Pinpoint the cell where the given text exists, returning its [x, y] midpoint coordinate. 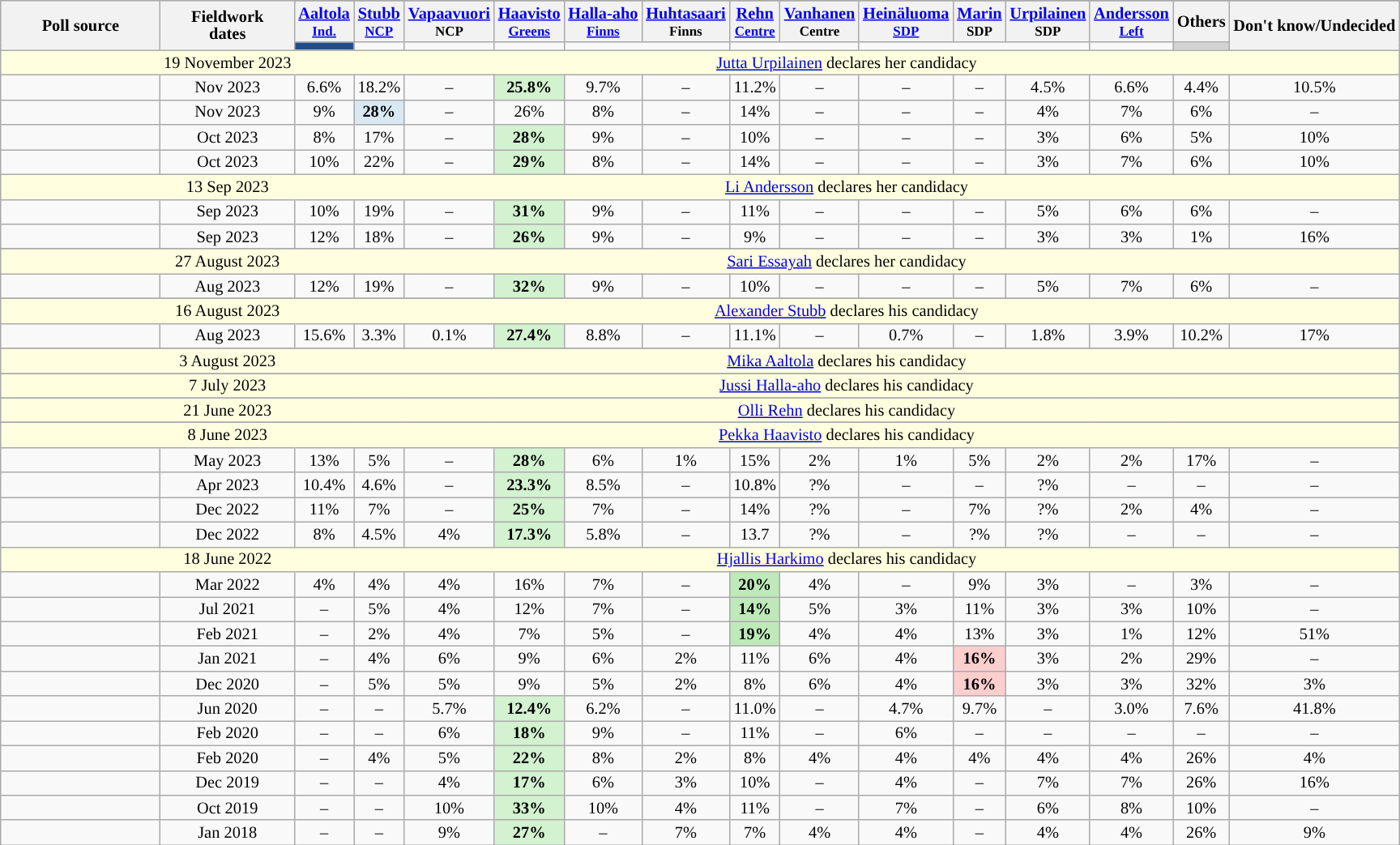
Poll source [81, 24]
27% [530, 833]
3.9% [1131, 335]
13 Sep 2023 [228, 186]
6.2% [604, 708]
4.7% [906, 708]
Jan 2018 [228, 833]
11.0% [755, 708]
15.6% [324, 335]
10.4% [324, 484]
Others [1202, 21]
7 July 2023 [228, 386]
8 June 2023 [228, 436]
3 August 2023 [228, 361]
StubbNCP [379, 21]
12.4% [530, 708]
Sari Essayah declares her candidacy [847, 261]
8.8% [604, 335]
Jutta Urpilainen declares her candidacy [847, 63]
Li Andersson declares her candidacy [847, 186]
27.4% [530, 335]
11.1% [755, 335]
Apr 2023 [228, 484]
May 2023 [228, 460]
15% [755, 460]
0.1% [449, 335]
HaavistoGreens [530, 21]
21 June 2023 [228, 410]
41.8% [1315, 708]
25% [530, 509]
Olli Rehn declares his candidacy [847, 410]
Halla-ahoFinns [604, 21]
Feb 2021 [228, 634]
RehnCentre [755, 21]
VanhanenCentre [820, 21]
10.2% [1202, 335]
AaltolaInd. [324, 21]
18.2% [379, 87]
20% [755, 583]
23.3% [530, 484]
11.2% [755, 87]
Alexander Stubb declares his candidacy [847, 311]
18 June 2022 [228, 559]
3.0% [1131, 708]
1.8% [1048, 335]
Jussi Halla-aho declares his candidacy [847, 386]
19 November 2023 [228, 63]
Mar 2022 [228, 583]
Don't know/Undecided [1315, 24]
25.8% [530, 87]
7.6% [1202, 708]
Jul 2021 [228, 609]
MarinSDP [979, 21]
16 August 2023 [228, 311]
Dec 2019 [228, 783]
10.5% [1315, 87]
27 August 2023 [228, 261]
HuhtasaariFinns [685, 21]
33% [530, 807]
VapaavuoriNCP [449, 21]
5.8% [604, 535]
Oct 2019 [228, 807]
17.3% [530, 535]
Mika Aaltola declares his candidacy [847, 361]
HeinäluomaSDP [906, 21]
51% [1315, 634]
Hjallis Harkimo declares his candidacy [847, 559]
UrpilainenSDP [1048, 21]
AnderssonLeft [1131, 21]
10.8% [755, 484]
0.7% [906, 335]
3.3% [379, 335]
31% [530, 212]
5.7% [449, 708]
4.4% [1202, 87]
13.7 [755, 535]
Jan 2021 [228, 658]
Fieldworkdates [228, 24]
Pekka Haavisto declares his candidacy [847, 436]
Jun 2020 [228, 708]
4.6% [379, 484]
Dec 2020 [228, 684]
8.5% [604, 484]
